Return (X, Y) of the center of cell containing provided text 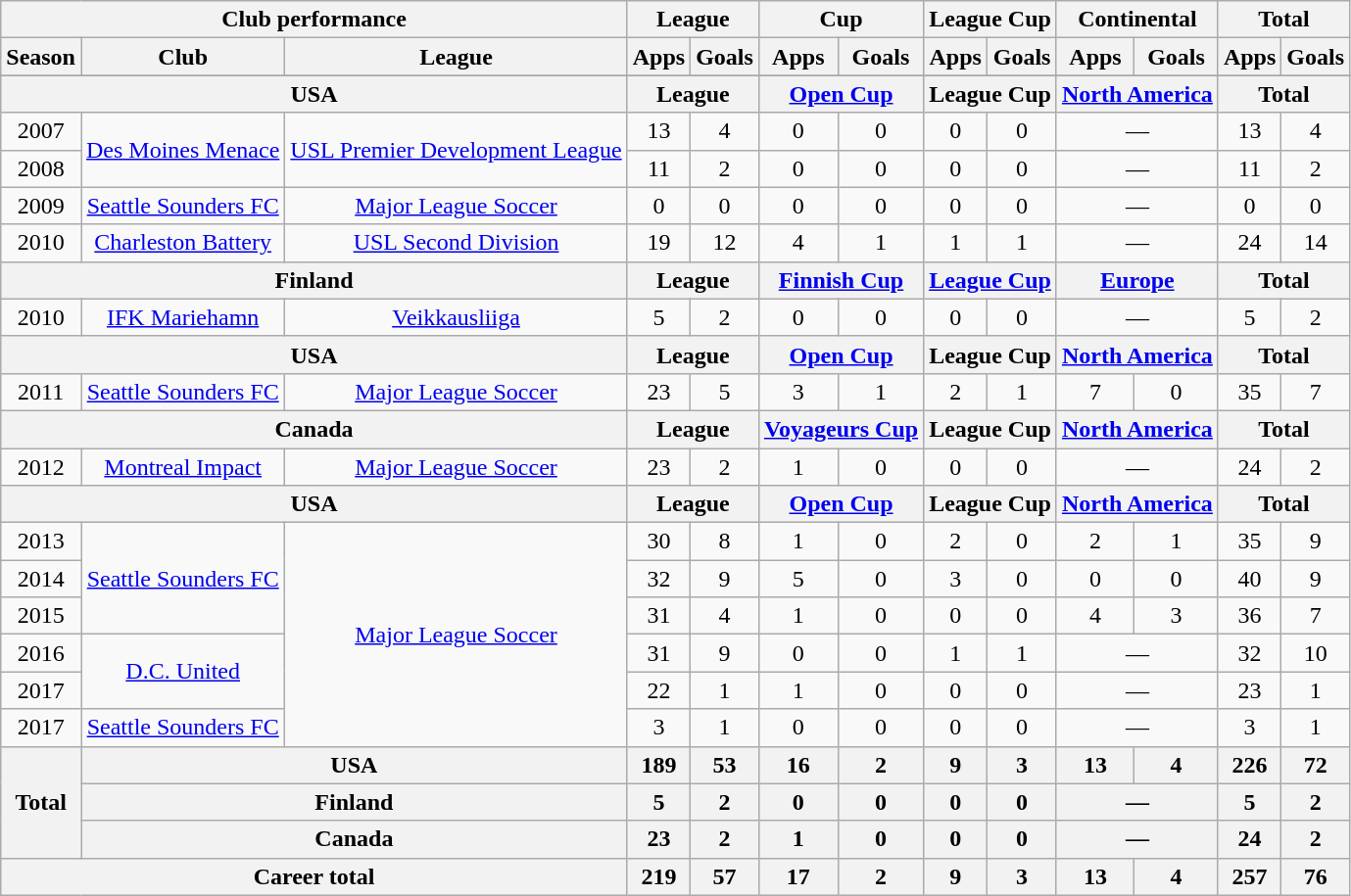
19 (658, 243)
Veikkausliiga (457, 317)
2008 (41, 168)
Season (41, 57)
Charleston Battery (182, 243)
Cup (841, 20)
USL Premier Development League (457, 150)
USL Second Division (457, 243)
30 (658, 542)
Finnish Cup (841, 280)
Europe (1136, 280)
189 (658, 765)
Des Moines Menace (182, 150)
57 (725, 876)
D.C. United (182, 672)
Montreal Impact (182, 467)
16 (797, 765)
14 (1316, 243)
2007 (41, 131)
Voyageurs Cup (841, 429)
2014 (41, 579)
22 (658, 690)
40 (1249, 579)
2015 (41, 616)
53 (725, 765)
IFK Mariehamn (182, 317)
257 (1249, 876)
2016 (41, 653)
Club performance (314, 20)
Club (182, 57)
Career total (314, 876)
2009 (41, 206)
72 (1316, 765)
76 (1316, 876)
2013 (41, 542)
2012 (41, 467)
10 (1316, 653)
17 (797, 876)
226 (1249, 765)
219 (658, 876)
36 (1249, 616)
Continental (1136, 20)
8 (725, 542)
12 (725, 243)
2011 (41, 392)
